Identify which cell holds the provided text, then report its (x, y) central coordinate. 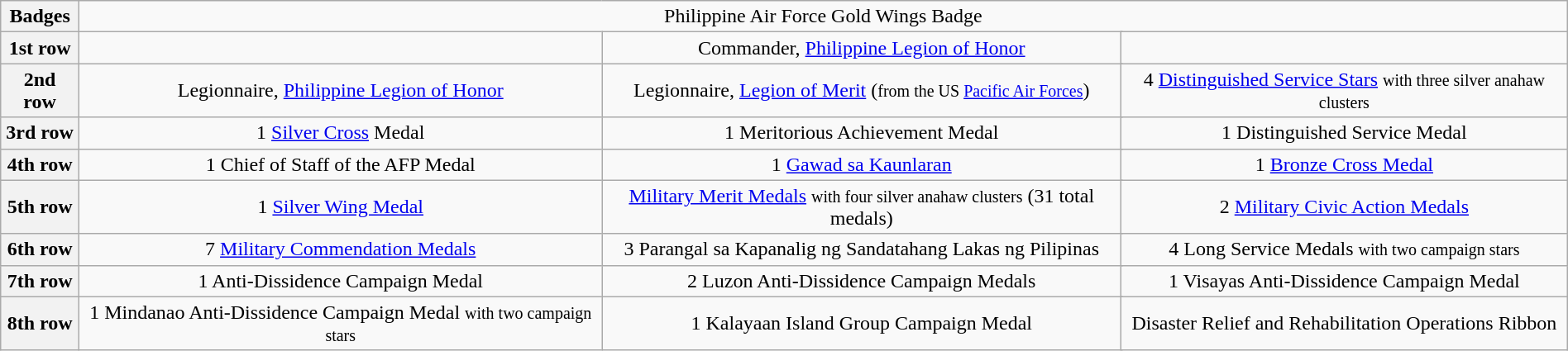
Commander, Philippine Legion of Honor (862, 48)
5th row (40, 206)
4 Long Service Medals with two campaign stars (1345, 249)
3 Parangal sa Kapanalig ng Sandatahang Lakas ng Pilipinas (862, 249)
Disaster Relief and Rehabilitation Operations Ribbon (1345, 324)
1 Meritorious Achievement Medal (862, 133)
7 Military Commendation Medals (341, 249)
1 Silver Cross Medal (341, 133)
1 Anti-Dissidence Campaign Medal (341, 281)
6th row (40, 249)
Military Merit Medals with four silver anahaw clusters (31 total medals) (862, 206)
3rd row (40, 133)
1 Visayas Anti-Dissidence Campaign Medal (1345, 281)
4 Distinguished Service Stars with three silver anahaw clusters (1345, 91)
1 Gawad sa Kaunlaran (862, 164)
1 Bronze Cross Medal (1345, 164)
Badges (40, 17)
2 Military Civic Action Medals (1345, 206)
Legionnaire, Philippine Legion of Honor (341, 91)
1 Kalayaan Island Group Campaign Medal (862, 324)
1 Chief of Staff of the AFP Medal (341, 164)
2nd row (40, 91)
1st row (40, 48)
Philippine Air Force Gold Wings Badge (823, 17)
1 Mindanao Anti-Dissidence Campaign Medal with two campaign stars (341, 324)
1 Distinguished Service Medal (1345, 133)
8th row (40, 324)
2 Luzon Anti-Dissidence Campaign Medals (862, 281)
7th row (40, 281)
1 Silver Wing Medal (341, 206)
Legionnaire, Legion of Merit (from the US Pacific Air Forces) (862, 91)
4th row (40, 164)
